Locate the cell with the specified text and output its (X, Y) center coordinate. 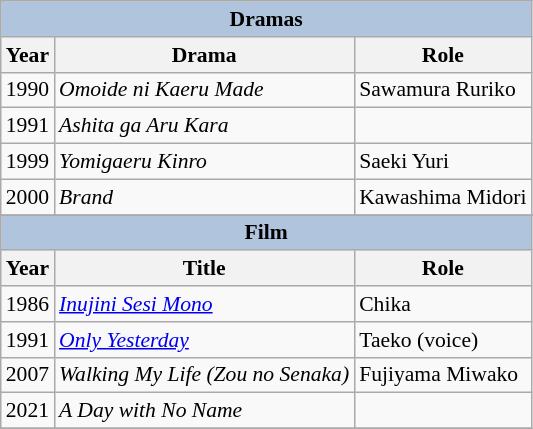
Yomigaeru Kinro (204, 162)
Brand (204, 197)
Only Yesterday (204, 340)
2007 (28, 375)
Saeki Yuri (442, 162)
Dramas (266, 19)
1990 (28, 90)
Taeko (voice) (442, 340)
1999 (28, 162)
Sawamura Ruriko (442, 90)
Kawashima Midori (442, 197)
Drama (204, 55)
A Day with No Name (204, 411)
Inujini Sesi Mono (204, 304)
Chika (442, 304)
Walking My Life (Zou no Senaka) (204, 375)
2021 (28, 411)
Ashita ga Aru Kara (204, 126)
Film (266, 233)
Omoide ni Kaeru Made (204, 90)
2000 (28, 197)
Fujiyama Miwako (442, 375)
1986 (28, 304)
Title (204, 269)
